Determine the [x, y] coordinate at the center of the cell enclosing the given text.  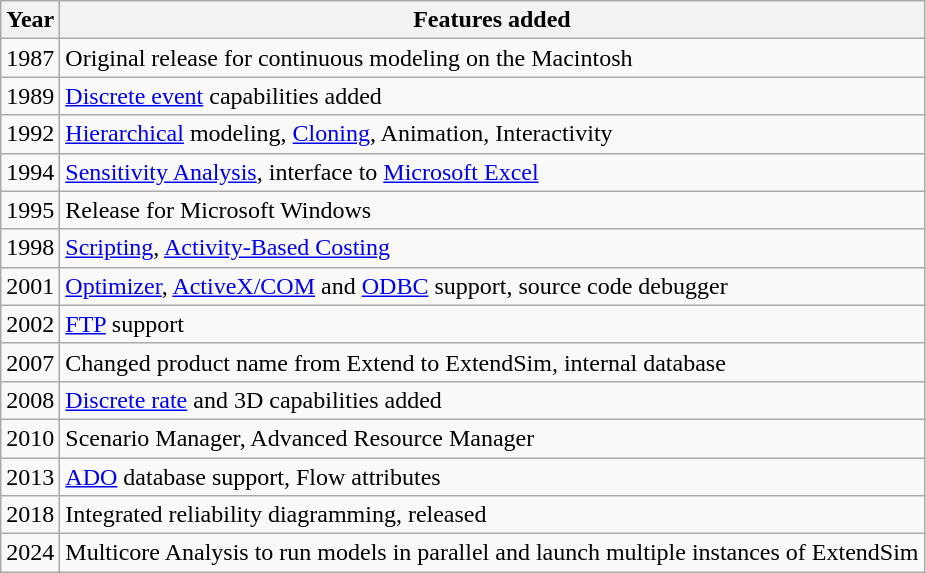
2024 [30, 553]
2008 [30, 400]
1995 [30, 210]
1989 [30, 96]
Features added [492, 20]
2001 [30, 286]
Optimizer, ActiveX/COM and ODBC support, source code debugger [492, 286]
Scenario Manager, Advanced Resource Manager [492, 438]
Hierarchical modeling, Cloning, Animation, Interactivity [492, 134]
1994 [30, 172]
Discrete rate and 3D capabilities added [492, 400]
2002 [30, 324]
2013 [30, 477]
Integrated reliability diagramming, released [492, 515]
2007 [30, 362]
Sensitivity Analysis, interface to Microsoft Excel [492, 172]
1998 [30, 248]
Scripting, Activity-Based Costing [492, 248]
1987 [30, 58]
Changed product name from Extend to ExtendSim, internal database [492, 362]
FTP support [492, 324]
2010 [30, 438]
Release for Microsoft Windows [492, 210]
Discrete event capabilities added [492, 96]
2018 [30, 515]
1992 [30, 134]
Year [30, 20]
ADO database support, Flow attributes [492, 477]
Multicore Analysis to run models in parallel and launch multiple instances of ExtendSim [492, 553]
Original release for continuous modeling on the Macintosh [492, 58]
